Determine the [x, y] coordinate at the center of the cell enclosing the given text.  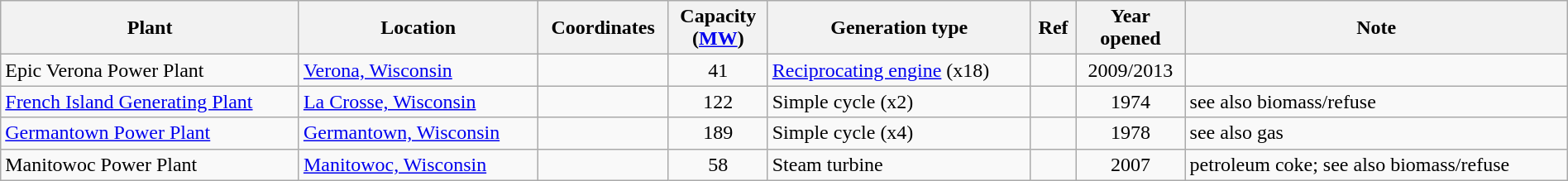
Generation type [899, 28]
58 [718, 164]
Germantown, Wisconsin [418, 133]
Verona, Wisconsin [418, 70]
Reciprocating engine (x18) [899, 70]
La Crosse, Wisconsin [418, 102]
Location [418, 28]
petroleum coke; see also biomass/refuse [1376, 164]
Coordinates [604, 28]
Note [1376, 28]
Simple cycle (x4) [899, 133]
see also biomass/refuse [1376, 102]
122 [718, 102]
Manitowoc Power Plant [151, 164]
French Island Generating Plant [151, 102]
Ref [1054, 28]
2009/2013 [1131, 70]
Germantown Power Plant [151, 133]
41 [718, 70]
189 [718, 133]
Plant [151, 28]
Yearopened [1131, 28]
Manitowoc, Wisconsin [418, 164]
1974 [1131, 102]
Capacity(MW) [718, 28]
see also gas [1376, 133]
2007 [1131, 164]
Epic Verona Power Plant [151, 70]
1978 [1131, 133]
Steam turbine [899, 164]
Simple cycle (x2) [899, 102]
